Return the (x, y) coordinate for the center point of the cell that contains the specified text.  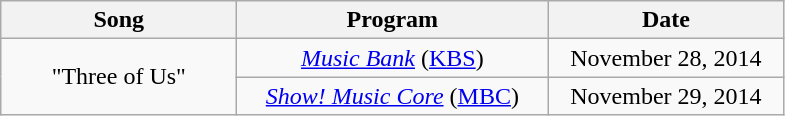
Music Bank (KBS) (392, 58)
Program (392, 20)
"Three of Us" (119, 77)
Song (119, 20)
November 28, 2014 (666, 58)
November 29, 2014 (666, 96)
Date (666, 20)
Show! Music Core (MBC) (392, 96)
